Detect which cell encompasses the target text, then output its [X, Y] center coordinate. 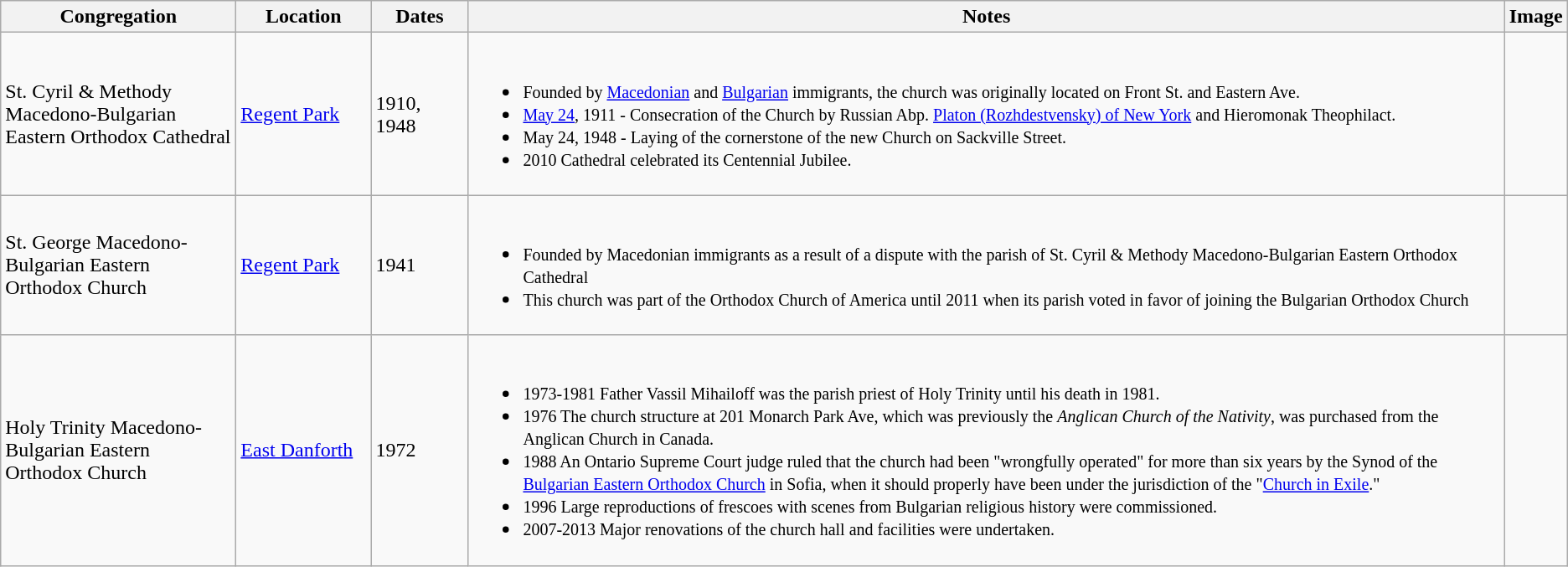
Image [1536, 17]
1972 [420, 451]
East Danforth [303, 451]
Holy Trinity Macedono-Bulgarian Eastern Orthodox Church [119, 451]
Location [303, 17]
Dates [420, 17]
St. George Macedono-Bulgarian Eastern Orthodox Church [119, 265]
Notes [987, 17]
Congregation [119, 17]
1910,1948 [420, 114]
1941 [420, 265]
St. Cyril & Methody Macedono-Bulgarian Eastern Orthodox Cathedral [119, 114]
